From the cell containing the given text, extract its center point as (x, y) coordinate. 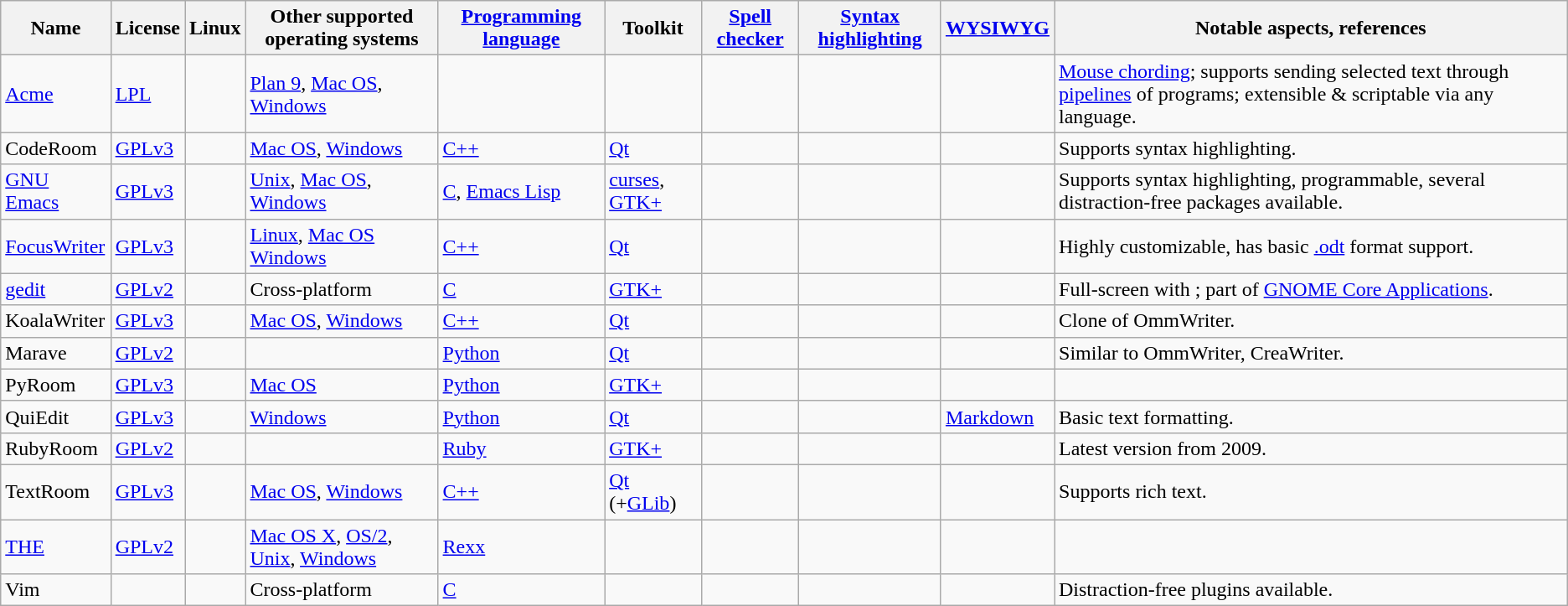
Highly customizable, has basic .odt format support. (1310, 246)
Full-screen with ; part of GNOME Core Applications. (1310, 289)
QuiEdit (55, 417)
Marave (55, 353)
Linux, Mac OS Windows (342, 246)
Mouse chording; supports sending selected text through pipelines of programs; extensible & scriptable via any language. (1310, 94)
Toolkit (653, 28)
Supports rich text. (1310, 491)
Other supported operating systems (342, 28)
TextRoom (55, 491)
Clone of OmmWriter. (1310, 321)
Notable aspects, references (1310, 28)
Basic text formatting. (1310, 417)
C, Emacs Lisp (521, 191)
Linux (215, 28)
Markdown (997, 417)
FocusWriter (55, 246)
THE (55, 546)
Spell checker (750, 28)
Supports syntax highlighting. (1310, 148)
KoalaWriter (55, 321)
LPL (147, 94)
Latest version from 2009. (1310, 448)
Ruby (521, 448)
Supports syntax highlighting, programmable, several distraction-free packages available. (1310, 191)
Acme (55, 94)
CodeRoom (55, 148)
Mac OS (342, 385)
Programming language (521, 28)
Name (55, 28)
Qt (+GLib) (653, 491)
License (147, 28)
Rexx (521, 546)
Windows (342, 417)
Unix, Mac OS, Windows (342, 191)
Mac OS X, OS/2, Unix, Windows (342, 546)
gedit (55, 289)
WYSIWYG (997, 28)
Vim (55, 590)
RubyRoom (55, 448)
curses, GTK+ (653, 191)
Distraction-free plugins available. (1310, 590)
Syntax highlighting (870, 28)
GNU Emacs (55, 191)
Plan 9, Mac OS, Windows (342, 94)
PyRoom (55, 385)
Similar to OmmWriter, CreaWriter. (1310, 353)
